Detect which cell encompasses the target text, then output its (x, y) center coordinate. 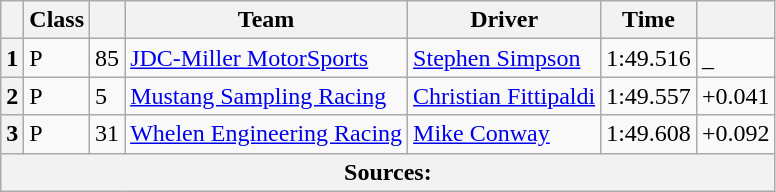
5 (108, 96)
1:49.608 (649, 134)
JDC-Miller MotorSports (266, 58)
Christian Fittipaldi (504, 96)
Time (649, 20)
+0.041 (736, 96)
31 (108, 134)
3 (12, 134)
+0.092 (736, 134)
Class (57, 20)
Mike Conway (504, 134)
_ (736, 58)
Stephen Simpson (504, 58)
1 (12, 58)
Mustang Sampling Racing (266, 96)
Team (266, 20)
Whelen Engineering Racing (266, 134)
1:49.516 (649, 58)
Driver (504, 20)
85 (108, 58)
Sources: (388, 172)
1:49.557 (649, 96)
2 (12, 96)
